Extract the (x, y) coordinate from the center of the cell holding the provided text.  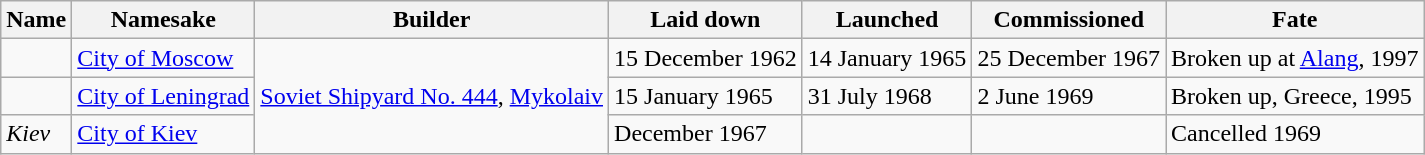
14 January 1965 (887, 58)
Commissioned (1069, 20)
City of Kiev (164, 134)
City of Moscow (164, 58)
Broken up at Alang, 1997 (1295, 58)
15 December 1962 (706, 58)
2 June 1969 (1069, 96)
25 December 1967 (1069, 58)
Builder (432, 20)
Namesake (164, 20)
Broken up, Greece, 1995 (1295, 96)
City of Leningrad (164, 96)
Laid down (706, 20)
31 July 1968 (887, 96)
Launched (887, 20)
Soviet Shipyard No. 444, Mykolaiv (432, 96)
Name (36, 20)
Cancelled 1969 (1295, 134)
December 1967 (706, 134)
Fate (1295, 20)
15 January 1965 (706, 96)
Kiev (36, 134)
